Identify which cell holds the provided text, then report its (x, y) central coordinate. 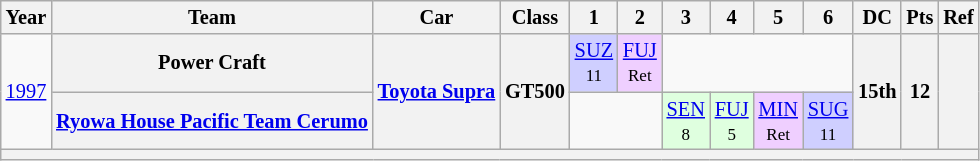
15th (877, 92)
Team (212, 17)
FUJRet (640, 63)
SEN8 (686, 121)
12 (920, 92)
4 (732, 17)
Pts (920, 17)
3 (686, 17)
Power Craft (212, 63)
SUG11 (828, 121)
Ryowa House Pacific Team Cerumo (212, 121)
MINRet (778, 121)
Class (535, 17)
1997 (26, 92)
Car (436, 17)
Year (26, 17)
FUJ5 (732, 121)
DC (877, 17)
1 (594, 17)
GT500 (535, 92)
SUZ11 (594, 63)
6 (828, 17)
5 (778, 17)
Ref (958, 17)
Toyota Supra (436, 92)
2 (640, 17)
